Capture the cell that displays the provided text and extract its (x, y) central coordinate. 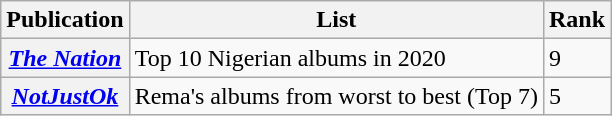
Top 10 Nigerian albums in 2020 (336, 58)
9 (576, 58)
Publication (65, 20)
The Nation (65, 58)
NotJustOk (65, 96)
List (336, 20)
5 (576, 96)
Rank (576, 20)
Rema's albums from worst to best (Top 7) (336, 96)
